Output the (X, Y) coordinate of the center of the cell containing the given text.  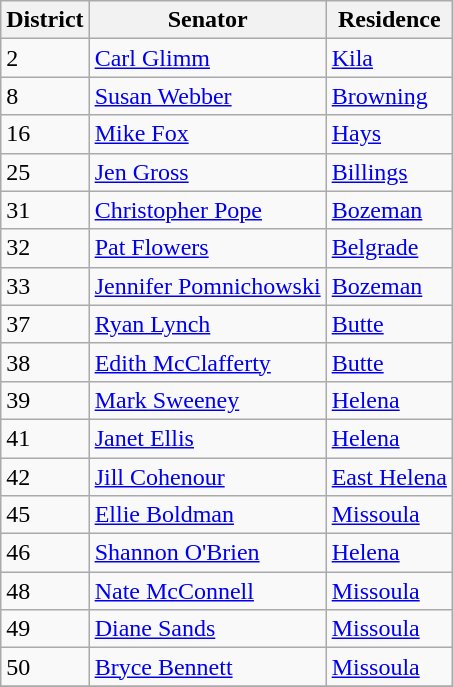
Jill Cohenour (208, 477)
33 (45, 286)
Browning (389, 96)
48 (45, 591)
Ellie Boldman (208, 515)
Christopher Pope (208, 210)
37 (45, 324)
Shannon O'Brien (208, 553)
Ryan Lynch (208, 324)
Janet Ellis (208, 438)
39 (45, 400)
Jennifer Pomnichowski (208, 286)
38 (45, 362)
45 (45, 515)
Susan Webber (208, 96)
42 (45, 477)
41 (45, 438)
Senator (208, 20)
31 (45, 210)
Diane Sands (208, 629)
Residence (389, 20)
8 (45, 96)
East Helena (389, 477)
Mark Sweeney (208, 400)
32 (45, 248)
49 (45, 629)
Nate McConnell (208, 591)
2 (45, 58)
Hays (389, 134)
16 (45, 134)
Carl Glimm (208, 58)
Edith McClafferty (208, 362)
Pat Flowers (208, 248)
Mike Fox (208, 134)
46 (45, 553)
25 (45, 172)
Kila (389, 58)
District (45, 20)
Jen Gross (208, 172)
50 (45, 667)
Belgrade (389, 248)
Bryce Bennett (208, 667)
Billings (389, 172)
